Scan for the cell matching the given text and deliver its [x, y] coordinate at center. 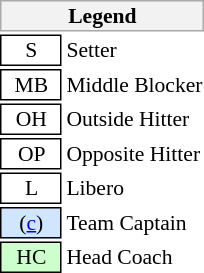
L [32, 188]
OH [32, 120]
MB [32, 85]
Setter [134, 50]
Libero [134, 188]
Opposite Hitter [134, 154]
OP [32, 154]
(c) [32, 223]
Outside Hitter [134, 120]
Middle Blocker [134, 85]
Legend [102, 16]
Team Captain [134, 223]
S [32, 50]
